Identify which cell holds the provided text, then report its (X, Y) central coordinate. 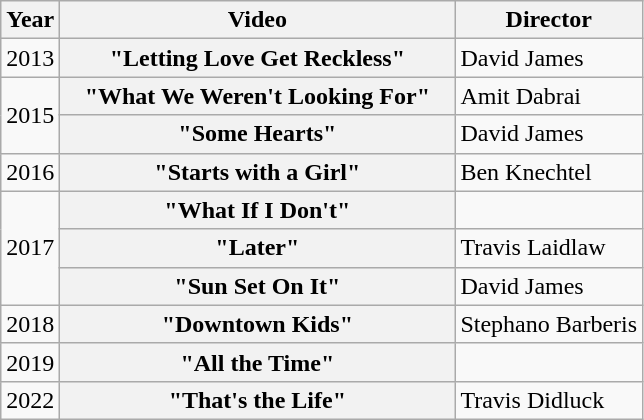
2022 (30, 400)
Ben Knechtel (549, 172)
"Starts with a Girl" (258, 172)
2017 (30, 248)
Video (258, 20)
"What We Weren't Looking For" (258, 96)
Travis Didluck (549, 400)
2016 (30, 172)
2019 (30, 362)
Director (549, 20)
"What If I Don't" (258, 210)
"All the Time" (258, 362)
"Letting Love Get Reckless" (258, 58)
"Sun Set On It" (258, 286)
"Some Hearts" (258, 134)
2013 (30, 58)
Travis Laidlaw (549, 248)
"Later" (258, 248)
"Downtown Kids" (258, 324)
2018 (30, 324)
2015 (30, 115)
Year (30, 20)
Amit Dabrai (549, 96)
"That's the Life" (258, 400)
Stephano Barberis (549, 324)
